Output the [x, y] coordinate of the center of the cell containing the given text.  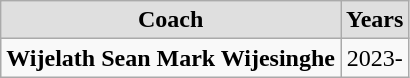
2023- [374, 58]
Wijelath Sean Mark Wijesinghe [171, 58]
Coach [171, 20]
Years [374, 20]
